For the text-containing cell, return its midpoint in (x, y) coordinate format. 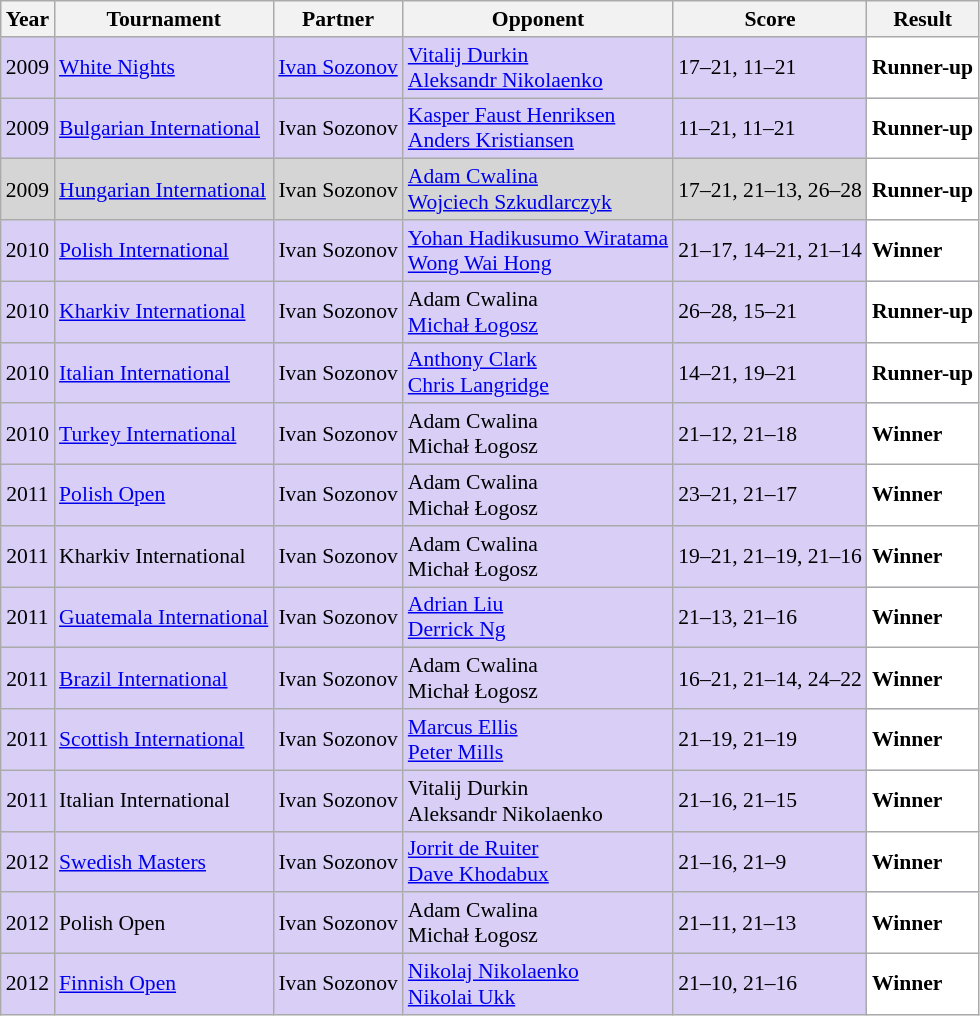
Turkey International (164, 434)
21–12, 21–18 (770, 434)
Swedish Masters (164, 862)
White Nights (164, 68)
Year (28, 19)
Scottish International (164, 740)
Bulgarian International (164, 128)
Hungarian International (164, 190)
Result (922, 19)
Yohan Hadikusumo Wiratama Wong Wai Hong (538, 250)
Partner (338, 19)
Guatemala International (164, 618)
Kasper Faust Henriksen Anders Kristiansen (538, 128)
11–21, 11–21 (770, 128)
26–28, 15–21 (770, 312)
Score (770, 19)
Opponent (538, 19)
Marcus Ellis Peter Mills (538, 740)
16–21, 21–14, 24–22 (770, 678)
Adrian Liu Derrick Ng (538, 618)
21–16, 21–15 (770, 800)
Finnish Open (164, 984)
Brazil International (164, 678)
17–21, 11–21 (770, 68)
21–11, 21–13 (770, 924)
Adam Cwalina Wojciech Szkudlarczyk (538, 190)
21–10, 21–16 (770, 984)
Polish International (164, 250)
19–21, 21–19, 21–16 (770, 556)
Nikolaj Nikolaenko Nikolai Ukk (538, 984)
Anthony Clark Chris Langridge (538, 372)
21–16, 21–9 (770, 862)
21–17, 14–21, 21–14 (770, 250)
Tournament (164, 19)
21–19, 21–19 (770, 740)
21–13, 21–16 (770, 618)
23–21, 21–17 (770, 496)
17–21, 21–13, 26–28 (770, 190)
14–21, 19–21 (770, 372)
Jorrit de Ruiter Dave Khodabux (538, 862)
